Determine the [X, Y] coordinate at the center of the cell enclosing the given text.  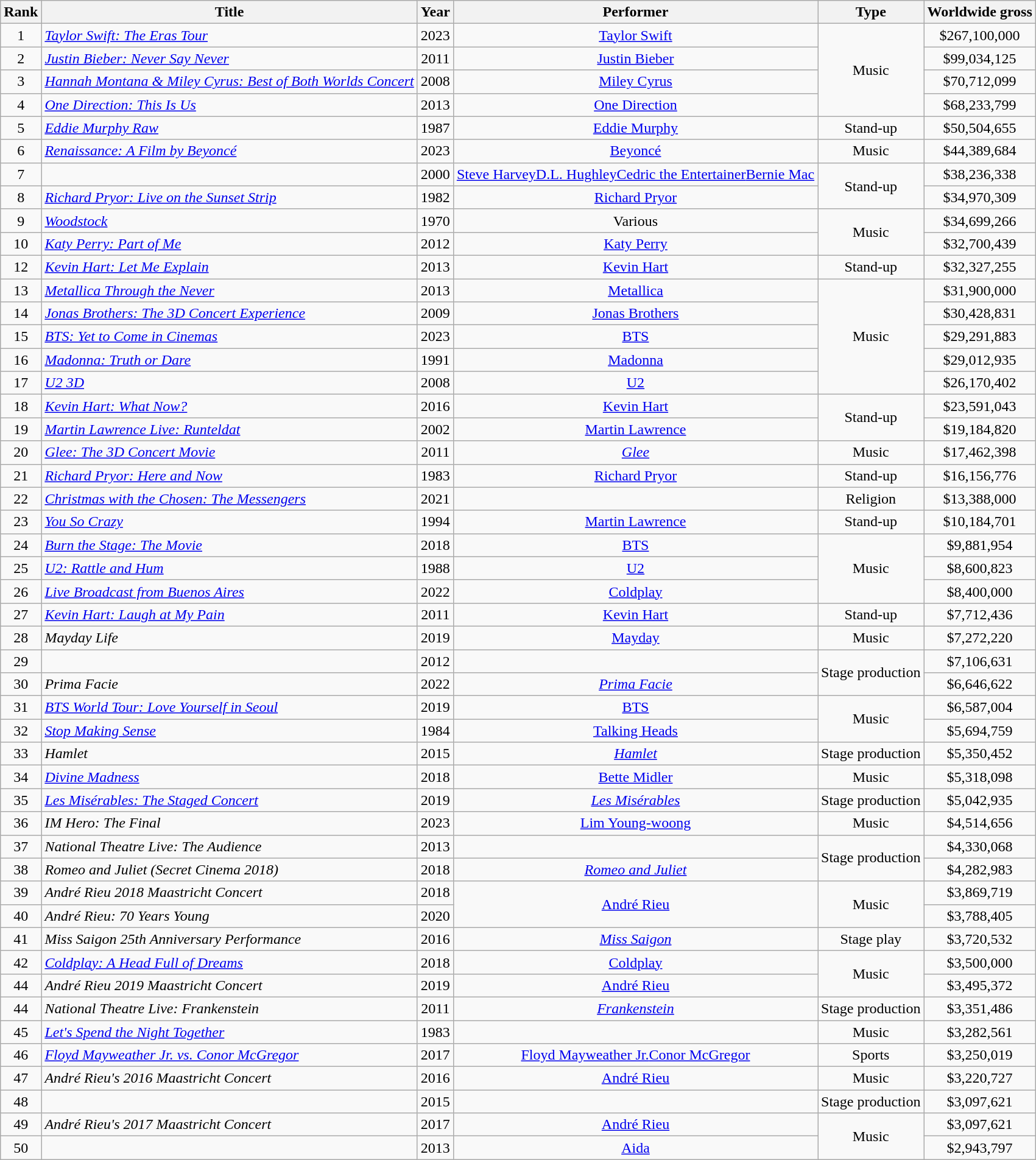
$5,694,759 [979, 731]
Rank [21, 12]
2020 [435, 916]
$6,646,622 [979, 684]
15 [21, 337]
Glee: The 3D Concert Movie [229, 452]
48 [21, 1102]
$19,184,820 [979, 429]
Mayday Life [229, 638]
34 [21, 777]
André Rieu's 2016 Maastricht Concert [229, 1078]
Miley Cyrus [635, 82]
You So Crazy [229, 522]
19 [21, 429]
Richard Pryor: Live on the Sunset Strip [229, 197]
Romeo and Juliet (Secret Cinema 2018) [229, 870]
Kevin Hart: Laugh at My Pain [229, 614]
2009 [435, 314]
$3,495,372 [979, 985]
Miss Saigon 25th Anniversary Performance [229, 939]
BTS World Tour: Love Yourself in Seoul [229, 708]
Woodstock [229, 220]
U2 3D [229, 383]
Hannah Montana & Miley Cyrus: Best of Both Worlds Concert [229, 82]
28 [21, 638]
André Rieu: 70 Years Young [229, 916]
$17,462,398 [979, 452]
Floyd Mayweather Jr. vs. Conor McGregor [229, 1055]
Metallica [635, 290]
Stop Making Sense [229, 731]
$32,700,439 [979, 244]
Christmas with the Chosen: The Messengers [229, 499]
Year [435, 12]
National Theatre Live: The Audience [229, 846]
50 [21, 1148]
Lim Young-woong [635, 823]
Justin Bieber [635, 58]
1988 [435, 568]
16 [21, 360]
$3,282,561 [979, 1032]
23 [21, 522]
Eddie Murphy Raw [229, 128]
35 [21, 800]
Religion [871, 499]
33 [21, 754]
$8,600,823 [979, 568]
6 [21, 151]
Romeo and Juliet [635, 870]
31 [21, 708]
$6,587,004 [979, 708]
2000 [435, 174]
$3,351,486 [979, 1008]
2 [21, 58]
32 [21, 731]
Performer [635, 12]
Bette Midler [635, 777]
$99,034,125 [979, 58]
Justin Bieber: Never Say Never [229, 58]
$16,156,776 [979, 476]
Martin Lawrence Live: Runteldat [229, 429]
30 [21, 684]
$3,720,532 [979, 939]
André Rieu 2018 Maastricht Concert [229, 893]
13 [21, 290]
$2,943,797 [979, 1148]
$267,100,000 [979, 35]
$3,220,727 [979, 1078]
1994 [435, 522]
$7,106,631 [979, 661]
$7,272,220 [979, 638]
Taylor Swift: The Eras Tour [229, 35]
$38,236,338 [979, 174]
$13,388,000 [979, 499]
National Theatre Live: Frankenstein [229, 1008]
22 [21, 499]
$4,282,983 [979, 870]
Divine Madness [229, 777]
André Rieu 2019 Maastricht Concert [229, 985]
40 [21, 916]
21 [21, 476]
André Rieu's 2017 Maastricht Concert [229, 1125]
41 [21, 939]
Les Misérables [635, 800]
Jonas Brothers: The 3D Concert Experience [229, 314]
49 [21, 1125]
One Direction [635, 105]
$4,330,068 [979, 846]
$30,428,831 [979, 314]
Miss Saigon [635, 939]
7 [21, 174]
Beyoncé [635, 151]
Eddie Murphy [635, 128]
$26,170,402 [979, 383]
Renaissance: A Film by Beyoncé [229, 151]
14 [21, 314]
$3,788,405 [979, 916]
12 [21, 267]
Kevin Hart: What Now? [229, 406]
Katy Perry: Part of Me [229, 244]
Katy Perry [635, 244]
$68,233,799 [979, 105]
17 [21, 383]
$23,591,043 [979, 406]
38 [21, 870]
45 [21, 1032]
1 [21, 35]
2021 [435, 499]
Talking Heads [635, 731]
Let's Spend the Night Together [229, 1032]
BTS: Yet to Come in Cinemas [229, 337]
Type [871, 12]
$34,699,266 [979, 220]
$34,970,309 [979, 197]
39 [21, 893]
$70,712,099 [979, 82]
Kevin Hart: Let Me Explain [229, 267]
1991 [435, 360]
$29,291,883 [979, 337]
$10,184,701 [979, 522]
4 [21, 105]
37 [21, 846]
27 [21, 614]
$8,400,000 [979, 591]
1987 [435, 128]
$3,869,719 [979, 893]
$29,012,935 [979, 360]
$50,504,655 [979, 128]
Title [229, 12]
29 [21, 661]
Aida [635, 1148]
Mayday [635, 638]
Metallica Through the Never [229, 290]
Madonna [635, 360]
8 [21, 197]
IM Hero: The Final [229, 823]
47 [21, 1078]
$3,500,000 [979, 962]
$5,350,452 [979, 754]
$44,389,684 [979, 151]
25 [21, 568]
Floyd Mayweather Jr.Conor McGregor [635, 1055]
$5,042,935 [979, 800]
$32,327,255 [979, 267]
Taylor Swift [635, 35]
Frankenstein [635, 1008]
Coldplay: A Head Full of Dreams [229, 962]
26 [21, 591]
Richard Pryor: Here and Now [229, 476]
Worldwide gross [979, 12]
Sports [871, 1055]
$5,318,098 [979, 777]
42 [21, 962]
46 [21, 1055]
1982 [435, 197]
18 [21, 406]
Stage play [871, 939]
2002 [435, 429]
Jonas Brothers [635, 314]
One Direction: This Is Us [229, 105]
Live Broadcast from Buenos Aires [229, 591]
Steve HarveyD.L. HughleyCedric the EntertainerBernie Mac [635, 174]
$31,900,000 [979, 290]
20 [21, 452]
Various [635, 220]
5 [21, 128]
$7,712,436 [979, 614]
1984 [435, 731]
$9,881,954 [979, 545]
3 [21, 82]
1970 [435, 220]
9 [21, 220]
U2: Rattle and Hum [229, 568]
36 [21, 823]
$3,250,019 [979, 1055]
$4,514,656 [979, 823]
Les Misérables: The Staged Concert [229, 800]
10 [21, 244]
Glee [635, 452]
Madonna: Truth or Dare [229, 360]
Burn the Stage: The Movie [229, 545]
24 [21, 545]
